Detect which cell encompasses the target text, then output its (X, Y) center coordinate. 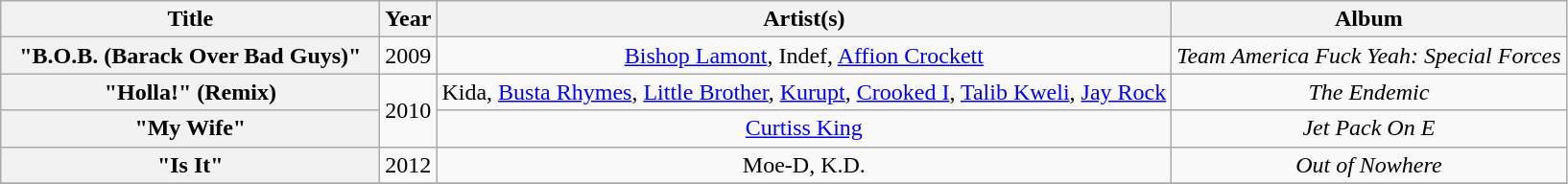
Moe-D, K.D. (804, 165)
"Holla!" (Remix) (190, 92)
Album (1368, 19)
"Is It" (190, 165)
Title (190, 19)
Jet Pack On E (1368, 128)
2012 (409, 165)
Artist(s) (804, 19)
Curtiss King (804, 128)
2010 (409, 110)
Bishop Lamont, Indef, Affion Crockett (804, 56)
The Endemic (1368, 92)
Team America Fuck Yeah: Special Forces (1368, 56)
Year (409, 19)
"B.O.B. (Barack Over Bad Guys)" (190, 56)
Out of Nowhere (1368, 165)
2009 (409, 56)
Kida, Busta Rhymes, Little Brother, Kurupt, Crooked I, Talib Kweli, Jay Rock (804, 92)
"My Wife" (190, 128)
